Extract the [X, Y] coordinate from the center of the cell holding the provided text.  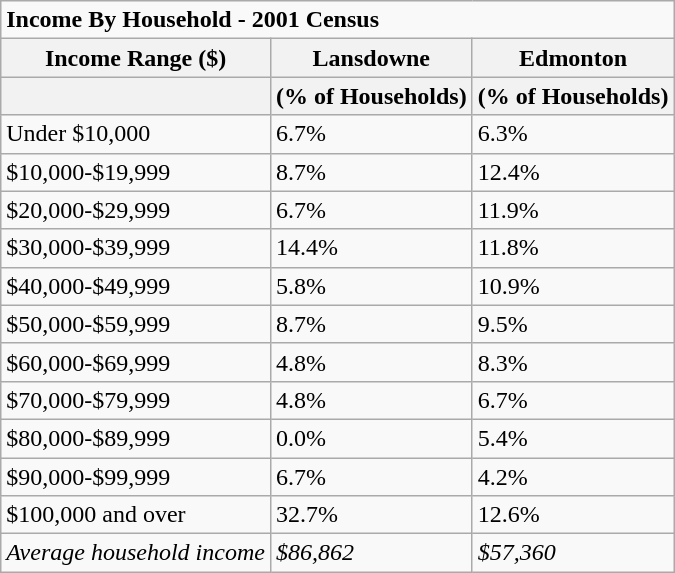
$50,000-$59,999 [136, 324]
$86,862 [371, 553]
8.3% [573, 362]
$30,000-$39,999 [136, 248]
Income Range ($) [136, 58]
11.8% [573, 248]
$20,000-$29,999 [136, 210]
$57,360 [573, 553]
$60,000-$69,999 [136, 362]
$10,000-$19,999 [136, 172]
12.4% [573, 172]
Under $10,000 [136, 134]
$90,000-$99,999 [136, 477]
5.4% [573, 438]
5.8% [371, 286]
$100,000 and over [136, 515]
$80,000-$89,999 [136, 438]
9.5% [573, 324]
32.7% [371, 515]
0.0% [371, 438]
11.9% [573, 210]
10.9% [573, 286]
Average household income [136, 553]
14.4% [371, 248]
6.3% [573, 134]
$40,000-$49,999 [136, 286]
Income By Household - 2001 Census [338, 20]
Lansdowne [371, 58]
$70,000-$79,999 [136, 400]
4.2% [573, 477]
12.6% [573, 515]
Edmonton [573, 58]
